Find where the given text appears and provide that cell's center as (X, Y) coordinate. 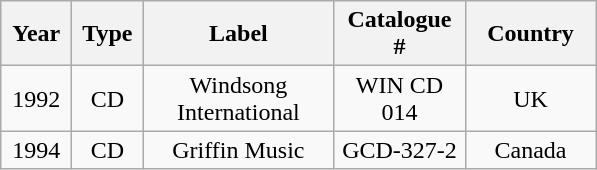
Canada (530, 150)
Year (36, 34)
Griffin Music (238, 150)
Type (108, 34)
GCD-327-2 (400, 150)
1992 (36, 98)
Label (238, 34)
WIN CD 014 (400, 98)
Windsong International (238, 98)
Catalogue # (400, 34)
Country (530, 34)
1994 (36, 150)
UK (530, 98)
